Return the (X, Y) coordinate for the center point of the cell that contains the specified text.  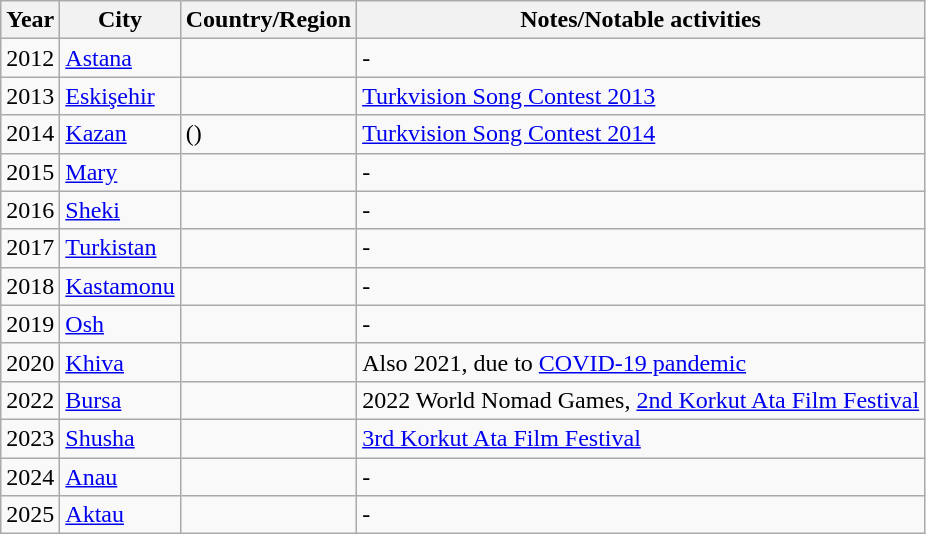
Country/Region (268, 20)
2016 (30, 210)
Anau (120, 477)
3rd Korkut Ata Film Festival (641, 438)
2019 (30, 324)
2018 (30, 286)
Aktau (120, 515)
Eskişehir (120, 96)
2022 (30, 400)
Mary (120, 172)
Notes/Notable activities (641, 20)
Also 2021, due to COVID-19 pandemic (641, 362)
Year (30, 20)
Kazan (120, 134)
Bursa (120, 400)
2023 (30, 438)
2012 (30, 58)
Khiva (120, 362)
Osh (120, 324)
Kastamonu (120, 286)
Astana (120, 58)
2015 (30, 172)
() (268, 134)
Turkvision Song Contest 2013 (641, 96)
2014 (30, 134)
Sheki (120, 210)
Turkistan (120, 248)
2022 World Nomad Games, 2nd Korkut Ata Film Festival (641, 400)
2020 (30, 362)
Shusha (120, 438)
City (120, 20)
2024 (30, 477)
2025 (30, 515)
Turkvision Song Contest 2014 (641, 134)
2017 (30, 248)
2013 (30, 96)
